Scan for the cell matching the given text and deliver its [x, y] coordinate at center. 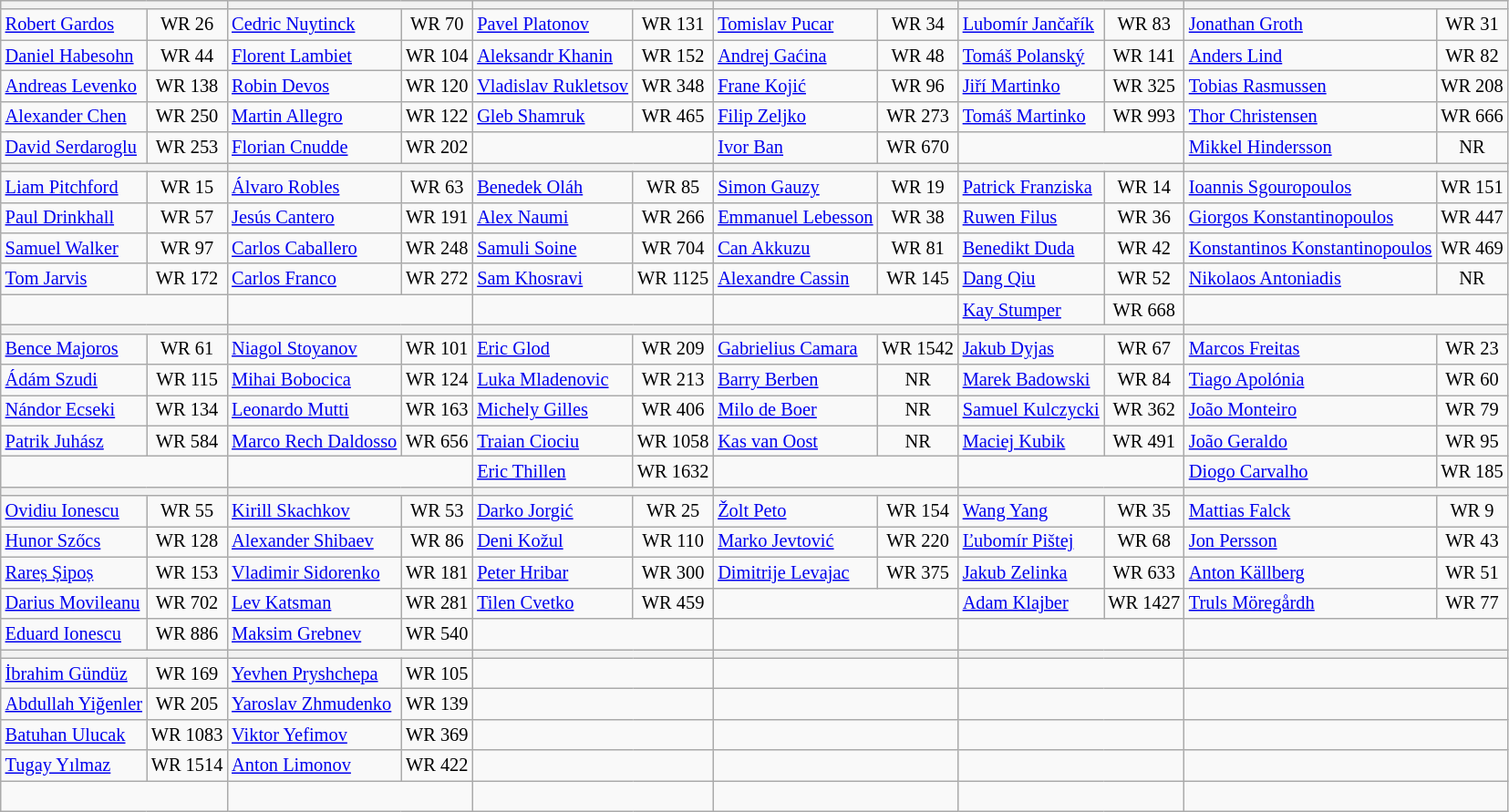
WR 325 [1144, 86]
Anders Lind [1310, 56]
WR 105 [437, 673]
WR 25 [673, 511]
WR 83 [1144, 25]
Aleksandr Khanin [553, 56]
WR 202 [437, 148]
Alexandre Cassin [795, 279]
Ruwen Filus [1031, 218]
Carlos Franco [314, 279]
WR 152 [673, 56]
Gabrielius Camara [795, 349]
WR 36 [1144, 218]
WR 250 [187, 117]
Simon Gauzy [795, 187]
Maksim Grebnev [314, 633]
WR 1058 [673, 441]
WR 208 [1472, 86]
Yevhen Pryshchepa [314, 673]
Ádám Szudi [74, 380]
Nikolaos Antoniadis [1310, 279]
Alex Naumi [553, 218]
WR 57 [187, 218]
WR 1514 [187, 766]
WR 459 [673, 603]
WR 53 [437, 511]
Benedek Oláh [553, 187]
WR 151 [1472, 187]
Tobias Rasmussen [1310, 86]
Ioannis Sgouropoulos [1310, 187]
WR 191 [437, 218]
WR 154 [917, 511]
Robin Devos [314, 86]
WR 97 [187, 248]
Pavel Platonov [553, 25]
Kirill Skachkov [314, 511]
WR 9 [1472, 511]
WR 704 [673, 248]
WR 209 [673, 349]
Tomáš Martinko [1031, 117]
Kas van Oost [795, 441]
İbrahim Gündüz [74, 673]
David Serdaroglu [74, 148]
WR 68 [1144, 541]
WR 633 [1144, 572]
Adam Klajber [1031, 603]
WR 115 [187, 380]
WR 272 [437, 279]
WR 163 [437, 410]
Samuel Kulczycki [1031, 410]
WR 139 [437, 704]
Jiří Martinko [1031, 86]
WR 172 [187, 279]
WR 220 [917, 541]
Vladimir Sidorenko [314, 572]
Andrej Gaćina [795, 56]
Dang Qiu [1031, 279]
Darius Movileanu [74, 603]
Lev Katsman [314, 603]
WR 584 [187, 441]
WR 213 [673, 380]
WR 101 [437, 349]
WR 205 [187, 704]
Liam Pitchford [74, 187]
WR 1083 [187, 735]
Marco Rech Daldosso [314, 441]
Maciej Kubik [1031, 441]
Mattias Falck [1310, 511]
Daniel Habesohn [74, 56]
WR 138 [187, 86]
Ľubomír Pištej [1031, 541]
Andreas Levenko [74, 86]
Dimitrije Levajac [795, 572]
WR 422 [437, 766]
WR 375 [917, 572]
Jonathan Groth [1310, 25]
Martin Allegro [314, 117]
WR 185 [1472, 471]
Patrick Franziska [1031, 187]
Eric Thillen [553, 471]
WR 19 [917, 187]
Eduard Ionescu [74, 633]
WR 406 [673, 410]
João Geraldo [1310, 441]
WR 95 [1472, 441]
WR 362 [1144, 410]
Vladislav Rukletsov [553, 86]
Marcos Freitas [1310, 349]
Konstantinos Konstantinopoulos [1310, 248]
WR 60 [1472, 380]
Benedikt Duda [1031, 248]
WR 273 [917, 117]
Nándor Ecseki [74, 410]
WR 26 [187, 25]
WR 668 [1144, 310]
Tugay Yılmaz [74, 766]
WR 110 [673, 541]
Leonardo Mutti [314, 410]
WR 77 [1472, 603]
WR 491 [1144, 441]
WR 55 [187, 511]
WR 79 [1472, 410]
WR 145 [917, 279]
WR 51 [1472, 572]
Abdullah Yiğenler [74, 704]
Jesús Cantero [314, 218]
Jakub Dyjas [1031, 349]
WR 82 [1472, 56]
Ovidiu Ionescu [74, 511]
Niagol Stoyanov [314, 349]
WR 993 [1144, 117]
WR 38 [917, 218]
WR 1542 [917, 349]
Carlos Caballero [314, 248]
Tilen Cvetko [553, 603]
Jakub Zelinka [1031, 572]
WR 266 [673, 218]
WR 81 [917, 248]
Can Akkuzu [795, 248]
Mikkel Hindersson [1310, 148]
WR 666 [1472, 117]
WR 128 [187, 541]
WR 84 [1144, 380]
WR 469 [1472, 248]
Frane Kojić [795, 86]
Wang Yang [1031, 511]
WR 34 [917, 25]
Emmanuel Lebesson [795, 218]
WR 1125 [673, 279]
Alexander Chen [74, 117]
WR 104 [437, 56]
Sam Khosravi [553, 279]
WR 63 [437, 187]
WR 70 [437, 25]
WR 1632 [673, 471]
Anton Limonov [314, 766]
WR 48 [917, 56]
WR 124 [437, 380]
Traian Ciociu [553, 441]
WR 1427 [1144, 603]
WR 52 [1144, 279]
WR 96 [917, 86]
Diogo Carvalho [1310, 471]
Alexander Shibaev [314, 541]
Yaroslav Zhmudenko [314, 704]
Jon Persson [1310, 541]
Samuli Soine [553, 248]
Tomáš Polanský [1031, 56]
Michely Gilles [553, 410]
WR 348 [673, 86]
Tom Jarvis [74, 279]
WR 35 [1144, 511]
Truls Möregårdh [1310, 603]
Álvaro Robles [314, 187]
WR 886 [187, 633]
Samuel Walker [74, 248]
Peter Hribar [553, 572]
WR 300 [673, 572]
Tomislav Pucar [795, 25]
WR 122 [437, 117]
Thor Christensen [1310, 117]
WR 43 [1472, 541]
Mihai Bobocica [314, 380]
Rareș Șipoș [74, 572]
WR 14 [1144, 187]
Žolt Peto [795, 511]
WR 131 [673, 25]
Marko Jevtović [795, 541]
WR 134 [187, 410]
Robert Gardos [74, 25]
WR 85 [673, 187]
Cedric Nuytinck [314, 25]
WR 253 [187, 148]
Marek Badowski [1031, 380]
Florent Lambiet [314, 56]
Florian Cnudde [314, 148]
WR 281 [437, 603]
WR 248 [437, 248]
WR 465 [673, 117]
WR 31 [1472, 25]
WR 42 [1144, 248]
Kay Stumper [1031, 310]
Batuhan Ulucak [74, 735]
Eric Glod [553, 349]
Tiago Apolónia [1310, 380]
Darko Jorgić [553, 511]
WR 181 [437, 572]
Lubomír Jančařík [1031, 25]
WR 120 [437, 86]
WR 86 [437, 541]
Barry Berben [795, 380]
Bence Majoros [74, 349]
Deni Kožul [553, 541]
Filip Zeljko [795, 117]
WR 656 [437, 441]
Hunor Szőcs [74, 541]
Luka Mladenovic [553, 380]
WR 61 [187, 349]
WR 169 [187, 673]
WR 15 [187, 187]
Giorgos Konstantinopoulos [1310, 218]
WR 141 [1144, 56]
WR 702 [187, 603]
Gleb Shamruk [553, 117]
Paul Drinkhall [74, 218]
WR 67 [1144, 349]
Ivor Ban [795, 148]
Patrik Juhász [74, 441]
WR 23 [1472, 349]
WR 540 [437, 633]
WR 153 [187, 572]
Viktor Yefimov [314, 735]
João Monteiro [1310, 410]
Anton Källberg [1310, 572]
WR 44 [187, 56]
WR 670 [917, 148]
WR 447 [1472, 218]
WR 369 [437, 735]
Milo de Boer [795, 410]
